Pinpoint the cell where the given text exists, returning its [X, Y] midpoint coordinate. 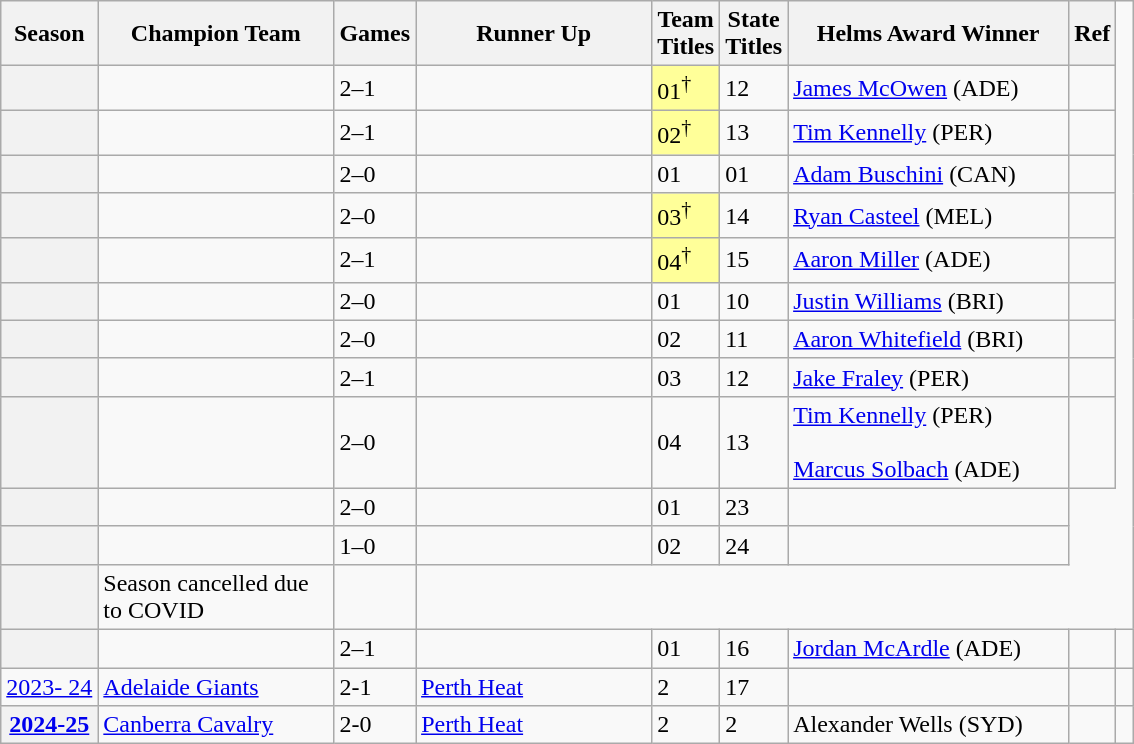
Adelaide Giants [216, 687]
Tim Kennelly (PER) [928, 132]
10 [754, 301]
1–0 [375, 545]
16 [754, 649]
02† [686, 132]
StateTitles [754, 34]
23 [754, 507]
2-0 [375, 725]
24 [754, 545]
TeamTitles [686, 34]
2-1 [375, 687]
Alexander Wells (SYD) [928, 725]
2024-25 [50, 725]
14 [754, 216]
Helms Award Winner [928, 34]
Aaron Miller (ADE) [928, 260]
James McOwen (ADE) [928, 88]
03† [686, 216]
Season [50, 34]
2023- 24 [50, 687]
04 [686, 442]
01† [686, 88]
03 [686, 377]
11 [754, 339]
Adam Buschini (CAN) [928, 174]
Jake Fraley (PER) [928, 377]
Canberra Cavalry [216, 725]
04† [686, 260]
Ryan Casteel (MEL) [928, 216]
Runner Up [534, 34]
Ref [1092, 34]
15 [754, 260]
Jordan McArdle (ADE) [928, 649]
17 [754, 687]
Champion Team [216, 34]
Justin Williams (BRI) [928, 301]
Games [375, 34]
Tim Kennelly (PER) Marcus Solbach (ADE) [928, 442]
Season cancelled due to COVID [216, 596]
Aaron Whitefield (BRI) [928, 339]
